Scan for the cell matching the given text and deliver its (x, y) coordinate at center. 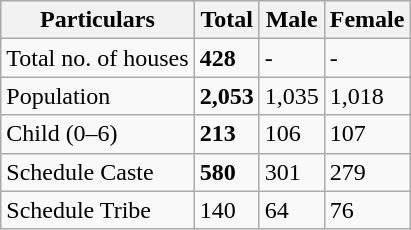
140 (226, 210)
301 (292, 172)
107 (367, 134)
64 (292, 210)
Female (367, 20)
Total no. of houses (98, 58)
Particulars (98, 20)
1,035 (292, 96)
580 (226, 172)
1,018 (367, 96)
Total (226, 20)
Schedule Tribe (98, 210)
Child (0–6) (98, 134)
279 (367, 172)
Schedule Caste (98, 172)
Male (292, 20)
76 (367, 210)
Population (98, 96)
106 (292, 134)
2,053 (226, 96)
213 (226, 134)
428 (226, 58)
